Output the (X, Y) coordinate of the center of the cell containing the given text.  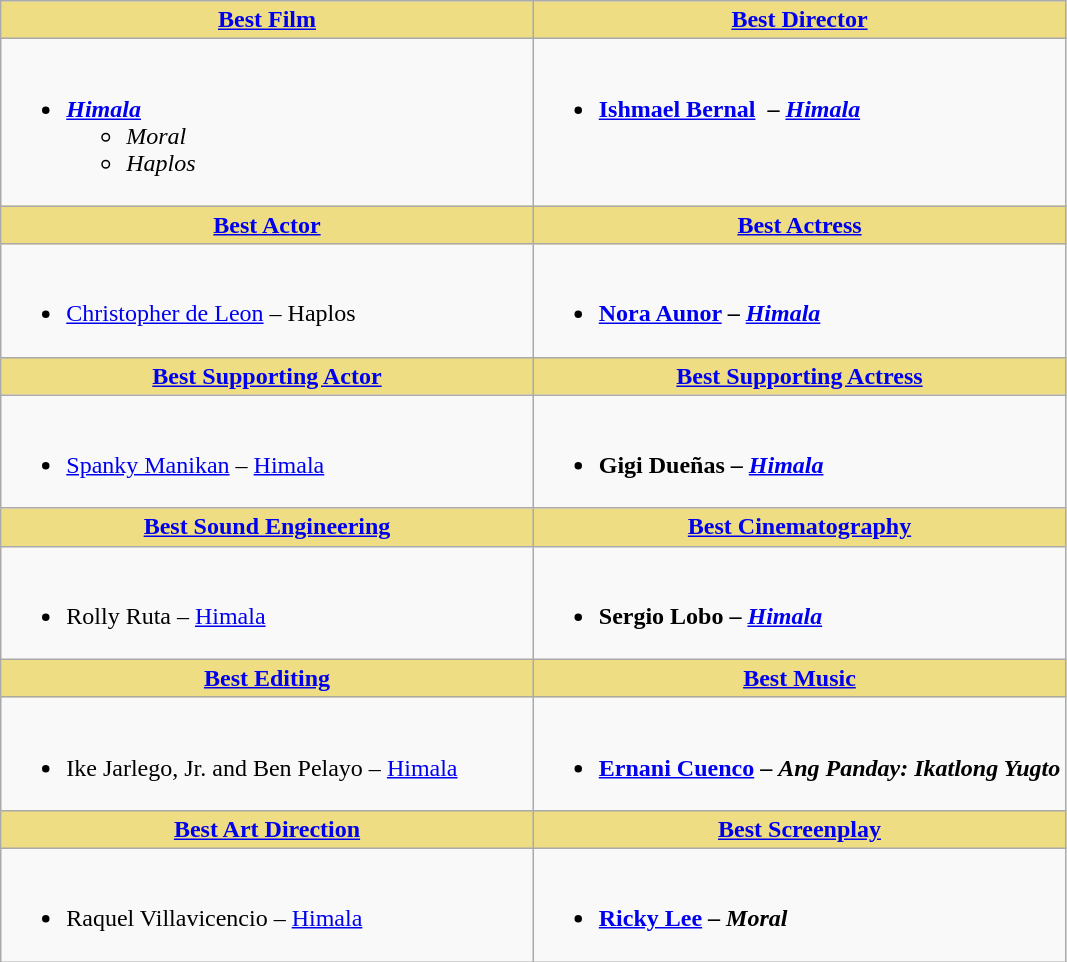
Best Sound Engineering (267, 527)
Best Music (799, 678)
Best Supporting Actress (799, 376)
Christopher de Leon – Haplos (267, 300)
Best Cinematography (799, 527)
Best Film (267, 20)
Rolly Ruta – Himala (267, 602)
Ike Jarlego, Jr. and Ben Pelayo – Himala (267, 754)
Gigi Dueñas – Himala (799, 452)
Best Editing (267, 678)
Best Supporting Actor (267, 376)
Nora Aunor – Himala (799, 300)
Ernani Cuenco – Ang Panday: Ikatlong Yugto (799, 754)
Best Director (799, 20)
Best Actress (799, 225)
Spanky Manikan – Himala (267, 452)
Sergio Lobo – Himala (799, 602)
Best Screenplay (799, 829)
Ishmael Bernal – Himala (799, 122)
Raquel Villavicencio – Himala (267, 904)
Best Actor (267, 225)
HimalaMoralHaplos (267, 122)
Ricky Lee – Moral (799, 904)
Best Art Direction (267, 829)
